Output the (X, Y) coordinate of the center of the cell containing the given text.  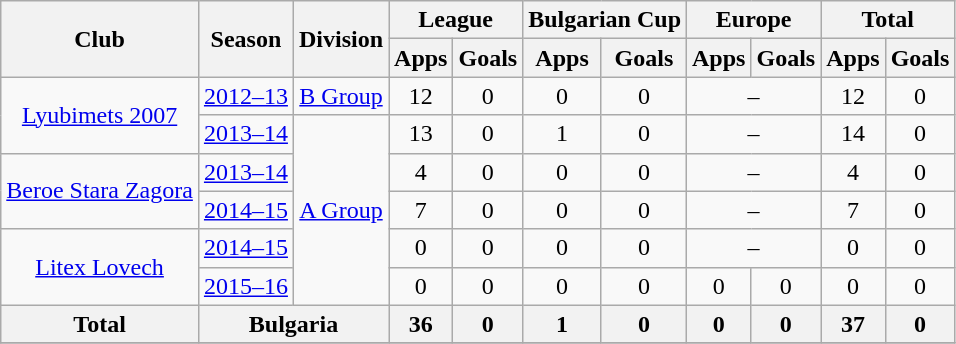
Bulgaria (293, 324)
Club (100, 39)
Beroe Stara Zagora (100, 191)
Europe (754, 20)
Bulgarian Cup (605, 20)
14 (853, 134)
Litex Lovech (100, 267)
Season (246, 39)
13 (421, 134)
2015–16 (246, 286)
B Group (340, 96)
A Group (340, 210)
36 (421, 324)
Lyubimets 2007 (100, 115)
League (456, 20)
Division (340, 39)
37 (853, 324)
2012–13 (246, 96)
